Detect which cell encompasses the target text, then output its (x, y) center coordinate. 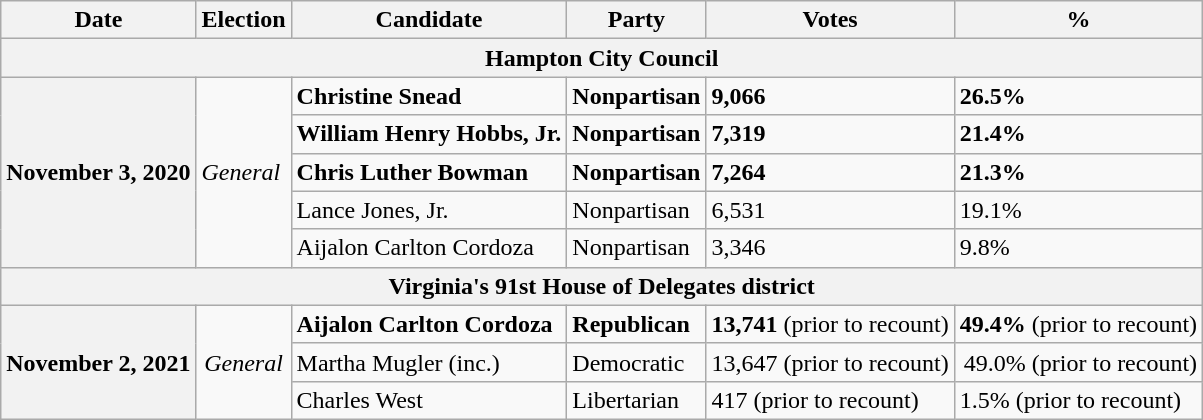
William Henry Hobbs, Jr. (429, 134)
7,264 (830, 172)
Virginia's 91st House of Delegates district (602, 286)
13,647 (prior to recount) (830, 362)
9.8% (1078, 248)
3,346 (830, 248)
1.5% (prior to recount) (1078, 400)
Candidate (429, 20)
Party (636, 20)
13,741 (prior to recount) (830, 324)
November 3, 2020 (98, 172)
7,319 (830, 134)
Chris Luther Bowman (429, 172)
Charles West (429, 400)
19.1% (1078, 210)
Republican (636, 324)
9,066 (830, 96)
Date (98, 20)
417 (prior to recount) (830, 400)
49.0% (prior to recount) (1078, 362)
Libertarian (636, 400)
Hampton City Council (602, 58)
% (1078, 20)
Martha Mugler (inc.) (429, 362)
Christine Snead (429, 96)
Election (244, 20)
49.4% (prior to recount) (1078, 324)
Democratic (636, 362)
6,531 (830, 210)
Lance Jones, Jr. (429, 210)
Votes (830, 20)
21.3% (1078, 172)
26.5% (1078, 96)
21.4% (1078, 134)
November 2, 2021 (98, 362)
